Detect which cell encompasses the target text, then output its [X, Y] center coordinate. 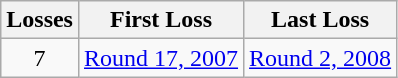
Round 2, 2008 [320, 58]
7 [40, 58]
Last Loss [320, 20]
First Loss [160, 20]
Round 17, 2007 [160, 58]
Losses [40, 20]
